Return the [X, Y] coordinate for the center point of the cell that contains the specified text.  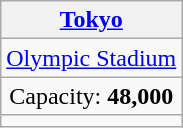
Capacity: 48,000 [92, 96]
Tokyo [92, 20]
Olympic Stadium [92, 58]
